Search for the cell housing the specified text and yield its (X, Y) center coordinate. 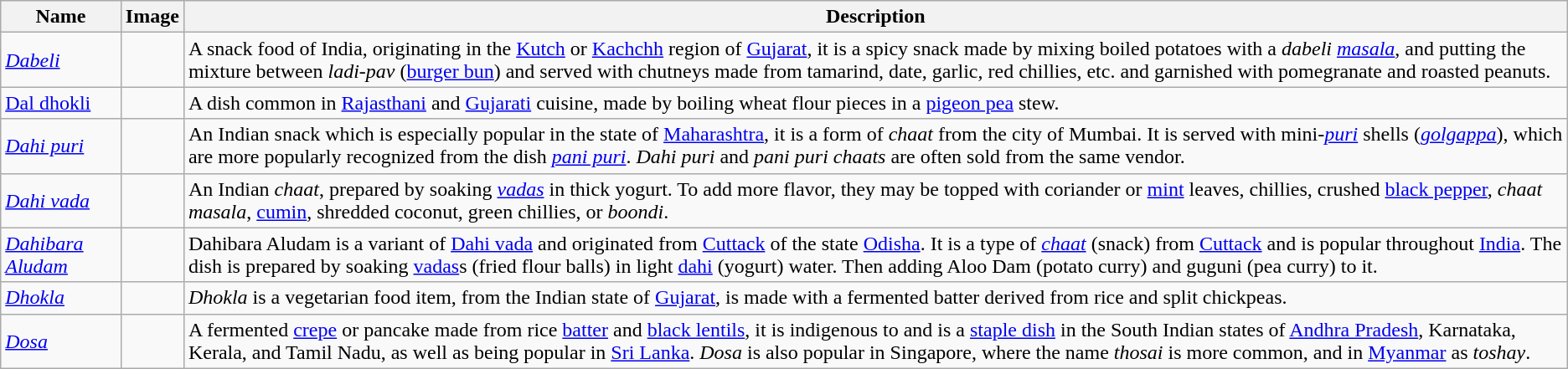
Description (875, 17)
Dahi vada (61, 201)
Name (61, 17)
Dhokla is a vegetarian food item, from the Indian state of Gujarat, is made with a fermented batter derived from rice and split chickpeas. (875, 298)
Dahi puri (61, 146)
A dish common in Rajasthani and Gujarati cuisine, made by boiling wheat flour pieces in a pigeon pea stew. (875, 103)
Dabeli (61, 60)
Dosa (61, 341)
Dahibara Aludam (61, 254)
Dhokla (61, 298)
Image (152, 17)
Dal dhokli (61, 103)
